Output the [X, Y] coordinate of the center of the cell containing the given text.  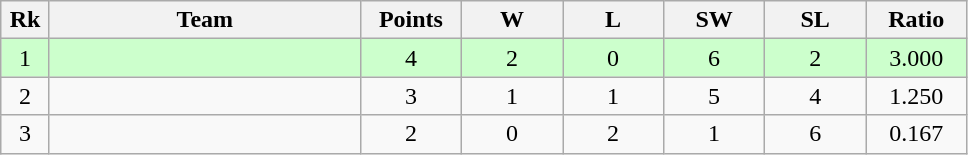
SW [714, 20]
5 [714, 96]
Points [410, 20]
SL [816, 20]
L [612, 20]
1.250 [916, 96]
Ratio [916, 20]
W [512, 20]
Rk [26, 20]
0.167 [916, 134]
Team [204, 20]
3.000 [916, 58]
